Determine the [X, Y] coordinate at the center of the cell enclosing the given text.  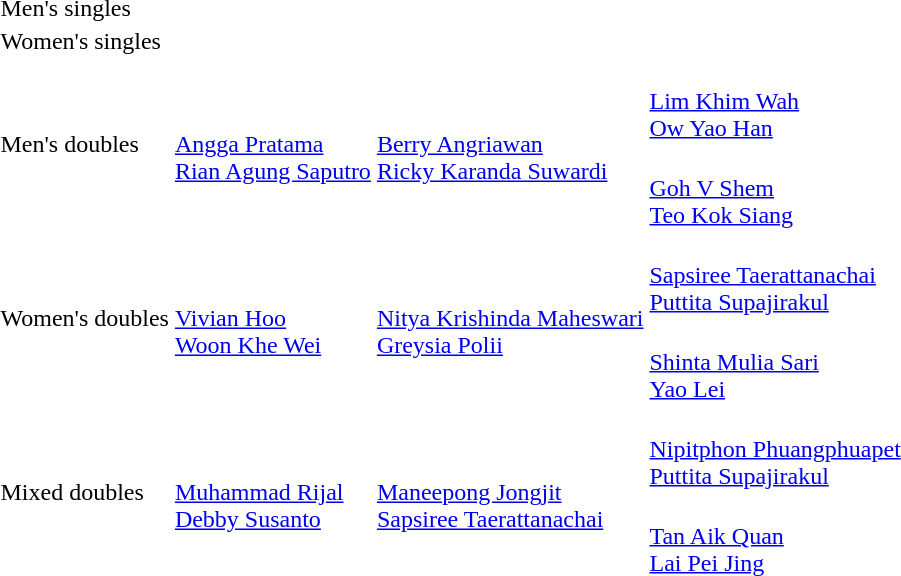
Vivian HooWoon Khe Wei [272, 318]
Berry AngriawanRicky Karanda Suwardi [510, 144]
Angga PratamaRian Agung Saputro [272, 144]
Nitya Krishinda MaheswariGreysia Polii [510, 318]
